Search for the cell housing the specified text and yield its [X, Y] center coordinate. 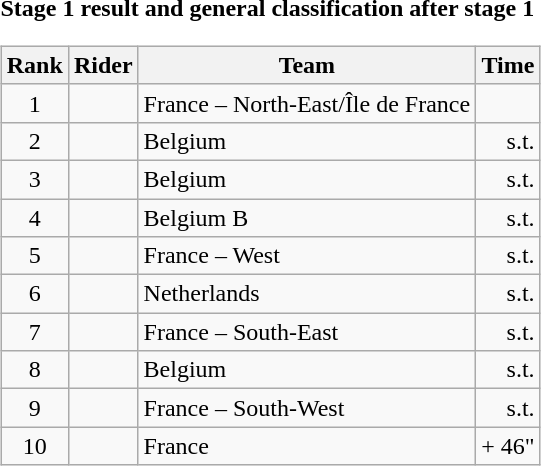
1 [34, 103]
Belgium B [307, 217]
7 [34, 332]
Rider [103, 65]
4 [34, 217]
3 [34, 179]
10 [34, 446]
+ 46" [508, 446]
Rank [34, 65]
2 [34, 141]
9 [34, 408]
6 [34, 294]
Team [307, 65]
France – West [307, 256]
5 [34, 256]
Time [508, 65]
Netherlands [307, 294]
8 [34, 370]
France [307, 446]
France – South-West [307, 408]
France – North-East/Île de France [307, 103]
France – South-East [307, 332]
